Search for the cell housing the specified text and yield its [X, Y] center coordinate. 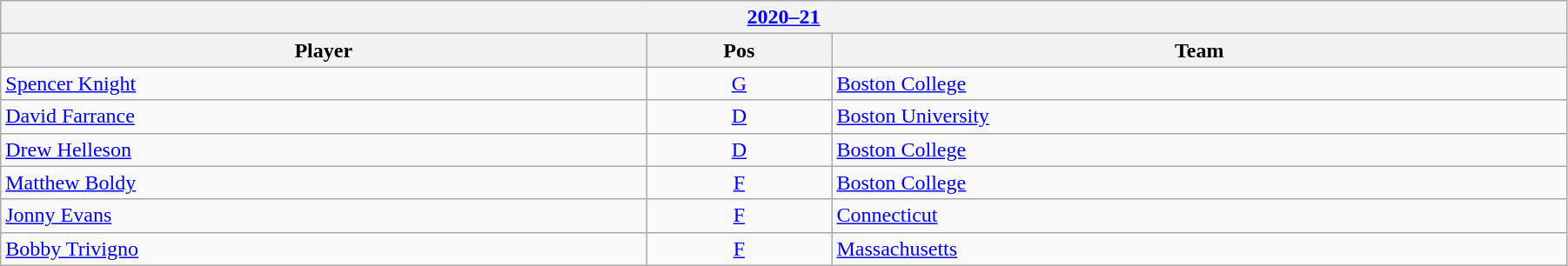
G [740, 83]
Boston University [1199, 116]
Drew Helleson [324, 150]
Pos [740, 50]
Spencer Knight [324, 83]
Massachusetts [1199, 249]
Connecticut [1199, 216]
Bobby Trivigno [324, 249]
Jonny Evans [324, 216]
Team [1199, 50]
Matthew Boldy [324, 183]
David Farrance [324, 116]
Player [324, 50]
2020–21 [784, 17]
